Scan for the cell matching the given text and deliver its (x, y) coordinate at center. 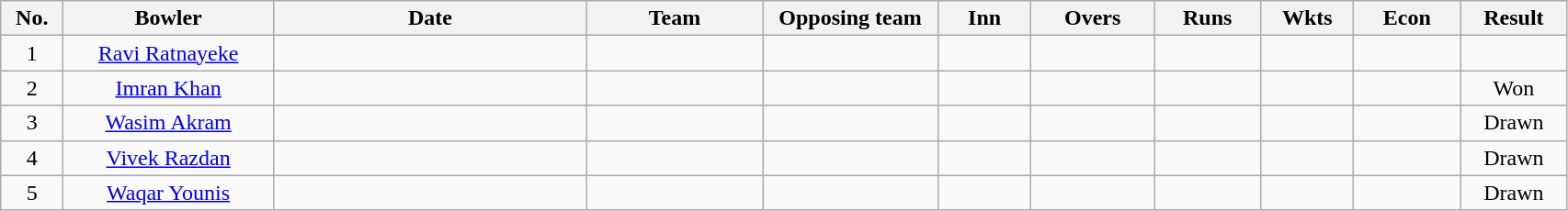
Runs (1208, 18)
Waqar Younis (169, 193)
No. (32, 18)
Team (675, 18)
Opposing team (851, 18)
Vivek Razdan (169, 158)
Inn (985, 18)
4 (32, 158)
3 (32, 123)
Imran Khan (169, 88)
Ravi Ratnayeke (169, 53)
Wasim Akram (169, 123)
1 (32, 53)
5 (32, 193)
Wkts (1307, 18)
Econ (1407, 18)
Bowler (169, 18)
Overs (1093, 18)
2 (32, 88)
Won (1514, 88)
Result (1514, 18)
Date (430, 18)
